Pinpoint the cell where the given text exists, returning its (x, y) midpoint coordinate. 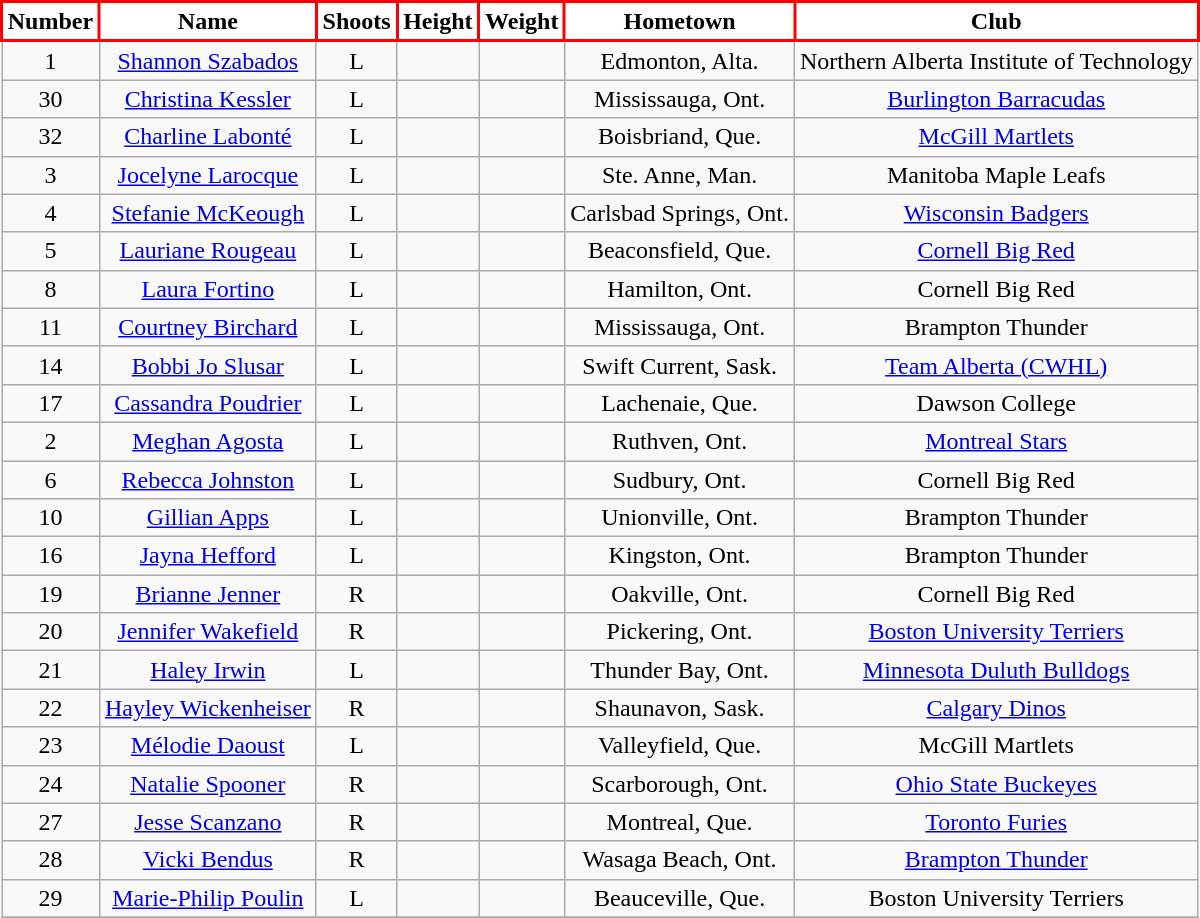
32 (51, 137)
4 (51, 213)
Christina Kessler (208, 99)
29 (51, 898)
14 (51, 365)
Kingston, Ont. (680, 556)
Valleyfield, Que. (680, 746)
1 (51, 60)
20 (51, 632)
16 (51, 556)
22 (51, 708)
Thunder Bay, Ont. (680, 670)
Edmonton, Alta. (680, 60)
Minnesota Duluth Bulldogs (996, 670)
Ste. Anne, Man. (680, 175)
Lauriane Rougeau (208, 251)
11 (51, 327)
Pickering, Ont. (680, 632)
Wisconsin Badgers (996, 213)
Northern Alberta Institute of Technology (996, 60)
Shannon Szabados (208, 60)
17 (51, 403)
30 (51, 99)
Swift Current, Sask. (680, 365)
21 (51, 670)
10 (51, 518)
Laura Fortino (208, 289)
24 (51, 784)
28 (51, 860)
5 (51, 251)
Oakville, Ont. (680, 594)
19 (51, 594)
Carlsbad Springs, Ont. (680, 213)
Cassandra Poudrier (208, 403)
Hayley Wickenheiser (208, 708)
Wasaga Beach, Ont. (680, 860)
Vicki Bendus (208, 860)
Shaunavon, Sask. (680, 708)
Stefanie McKeough (208, 213)
6 (51, 479)
8 (51, 289)
Lachenaie, Que. (680, 403)
Club (996, 22)
3 (51, 175)
Hamilton, Ont. (680, 289)
Meghan Agosta (208, 441)
Haley Irwin (208, 670)
Montreal, Que. (680, 822)
Rebecca Johnston (208, 479)
Jennifer Wakefield (208, 632)
Shoots (356, 22)
Jesse Scanzano (208, 822)
Hometown (680, 22)
Boisbriand, Que. (680, 137)
Toronto Furies (996, 822)
Bobbi Jo Slusar (208, 365)
Unionville, Ont. (680, 518)
Scarborough, Ont. (680, 784)
Name (208, 22)
Calgary Dinos (996, 708)
Burlington Barracudas (996, 99)
Ohio State Buckeyes (996, 784)
Beaconsfield, Que. (680, 251)
Number (51, 22)
Charline Labonté (208, 137)
Sudbury, Ont. (680, 479)
Marie-Philip Poulin (208, 898)
23 (51, 746)
Weight (522, 22)
Brianne Jenner (208, 594)
Jocelyne Larocque (208, 175)
Beauceville, Que. (680, 898)
27 (51, 822)
Height (438, 22)
Team Alberta (CWHL) (996, 365)
Jayna Hefford (208, 556)
Courtney Birchard (208, 327)
Gillian Apps (208, 518)
Ruthven, Ont. (680, 441)
Natalie Spooner (208, 784)
Montreal Stars (996, 441)
2 (51, 441)
Manitoba Maple Leafs (996, 175)
Dawson College (996, 403)
Mélodie Daoust (208, 746)
